Provide the (x, y) coordinate of the cell's center where the given text is located.  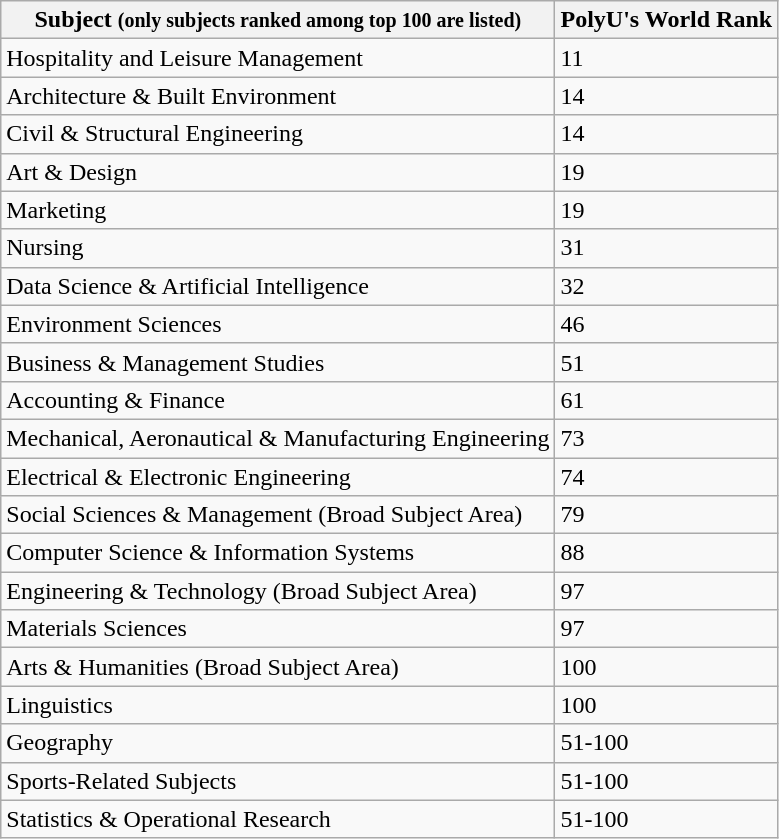
Subject (only subjects ranked among top 100 are listed) (278, 20)
73 (666, 438)
Data Science & Artificial Intelligence (278, 286)
Business & Management Studies (278, 362)
Art & Design (278, 172)
32 (666, 286)
88 (666, 553)
61 (666, 400)
74 (666, 477)
Nursing (278, 248)
31 (666, 248)
Mechanical, Aeronautical & Manufacturing Engineering (278, 438)
51 (666, 362)
Sports-Related Subjects (278, 781)
79 (666, 515)
Social Sciences & Management (Broad Subject Area) (278, 515)
Accounting & Finance (278, 400)
Hospitality and Leisure Management (278, 58)
Marketing (278, 210)
11 (666, 58)
Civil & Structural Engineering (278, 134)
Linguistics (278, 705)
Statistics & Operational Research (278, 819)
Electrical & Electronic Engineering (278, 477)
46 (666, 324)
Computer Science & Information Systems (278, 553)
PolyU's World Rank (666, 20)
Engineering & Technology (Broad Subject Area) (278, 591)
Arts & Humanities (Broad Subject Area) (278, 667)
Environment Sciences (278, 324)
Architecture & Built Environment (278, 96)
Materials Sciences (278, 629)
Geography (278, 743)
